Pinpoint the cell where the given text exists, returning its [x, y] midpoint coordinate. 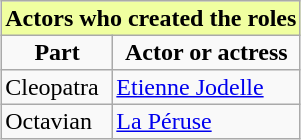
Part [58, 52]
Cleopatra [58, 87]
Actors who created the roles [152, 18]
Actor or actress [206, 52]
La Péruse [206, 121]
Octavian [58, 121]
Etienne Jodelle [206, 87]
